For the text-containing cell, return its midpoint in [x, y] coordinate format. 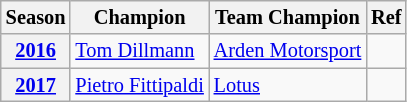
Ref [386, 17]
Arden Motorsport [288, 51]
Team Champion [288, 17]
2016 [36, 51]
Pietro Fittipaldi [139, 85]
Season [36, 17]
2017 [36, 85]
Tom Dillmann [139, 51]
Lotus [288, 85]
Champion [139, 17]
